Provide the (x, y) coordinate of the cell's center where the given text is located.  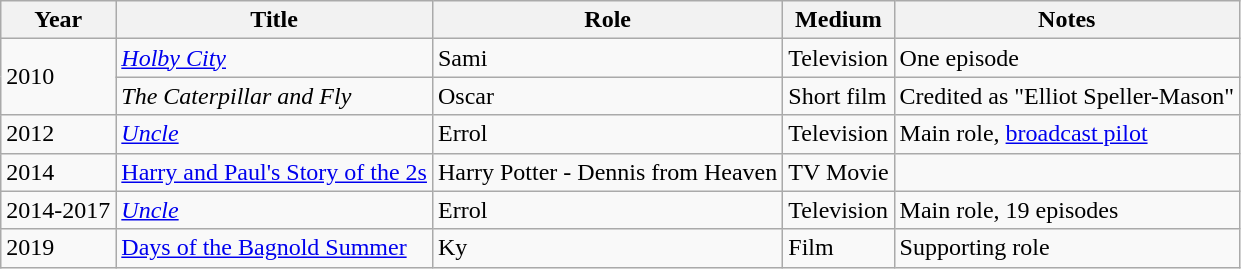
Credited as "Elliot Speller-Mason" (1066, 96)
2014-2017 (58, 210)
Ky (607, 248)
2014 (58, 172)
TV Movie (838, 172)
The Caterpillar and Fly (274, 96)
Harry Potter - Dennis from Heaven (607, 172)
2010 (58, 77)
One episode (1066, 58)
Main role, broadcast pilot (1066, 134)
Harry and Paul's Story of the 2s (274, 172)
Title (274, 20)
Sami (607, 58)
Supporting role (1066, 248)
Days of the Bagnold Summer (274, 248)
Oscar (607, 96)
Film (838, 248)
Notes (1066, 20)
Short film (838, 96)
Medium (838, 20)
Holby City (274, 58)
2012 (58, 134)
Year (58, 20)
Role (607, 20)
Main role, 19 episodes (1066, 210)
2019 (58, 248)
